Locate the cell with the specified text and output its (x, y) center coordinate. 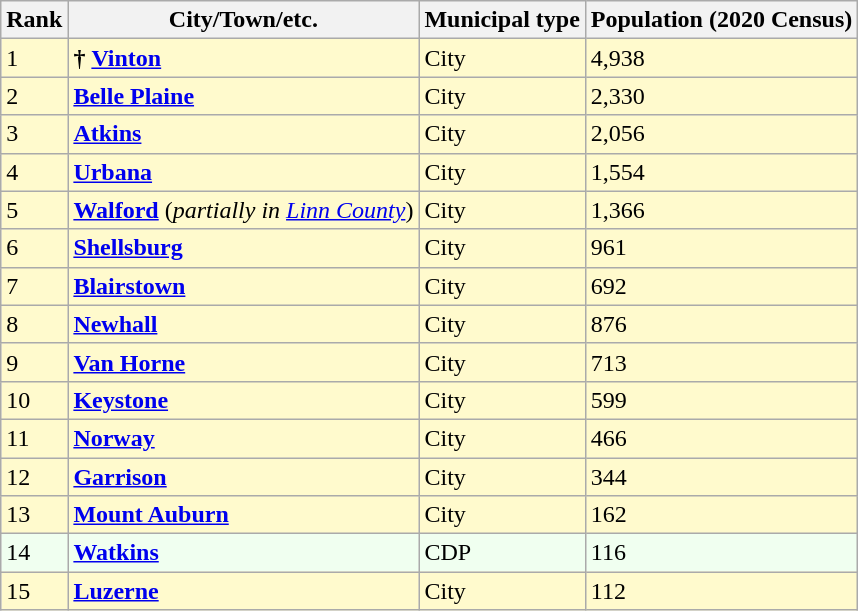
Norway (244, 438)
Newhall (244, 324)
1 (34, 58)
11 (34, 438)
† Vinton (244, 58)
2 (34, 96)
Belle Plaine (244, 96)
116 (721, 553)
Garrison (244, 477)
10 (34, 400)
466 (721, 438)
CDP (502, 553)
692 (721, 286)
Municipal type (502, 20)
9 (34, 362)
Rank (34, 20)
6 (34, 248)
15 (34, 591)
Luzerne (244, 591)
Atkins (244, 134)
599 (721, 400)
13 (34, 515)
876 (721, 324)
Walford (partially in Linn County) (244, 210)
2,056 (721, 134)
Mount Auburn (244, 515)
7 (34, 286)
2,330 (721, 96)
Population (2020 Census) (721, 20)
Shellsburg (244, 248)
162 (721, 515)
3 (34, 134)
4 (34, 172)
5 (34, 210)
Van Horne (244, 362)
344 (721, 477)
Keystone (244, 400)
961 (721, 248)
4,938 (721, 58)
112 (721, 591)
Urbana (244, 172)
1,366 (721, 210)
8 (34, 324)
Blairstown (244, 286)
Watkins (244, 553)
12 (34, 477)
14 (34, 553)
City/Town/etc. (244, 20)
713 (721, 362)
1,554 (721, 172)
